Locate the cell with the specified text and output its [X, Y] center coordinate. 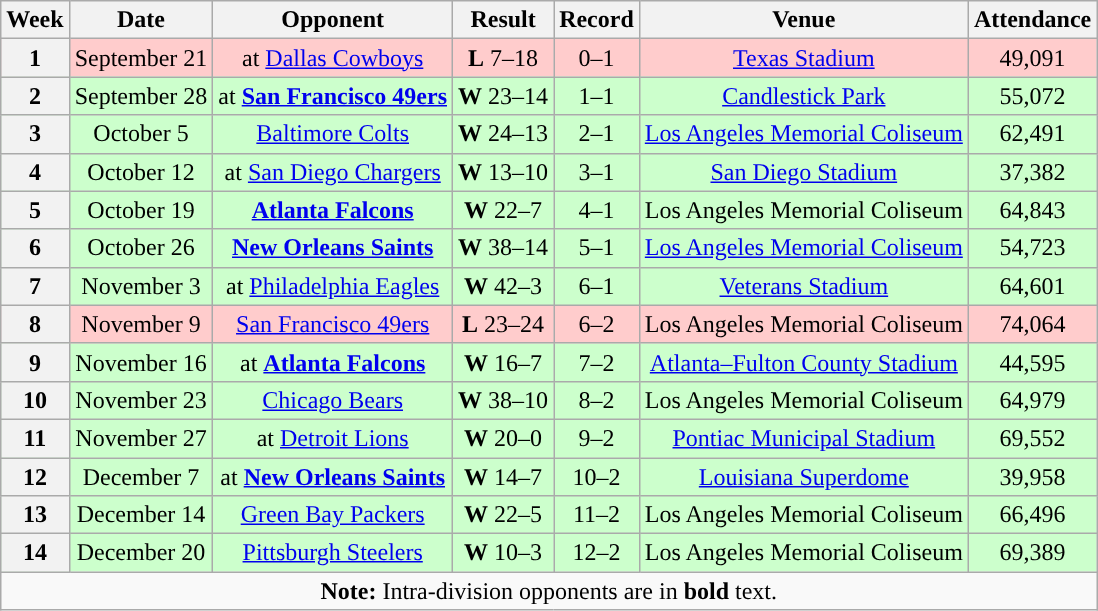
12–2 [597, 553]
69,552 [1032, 438]
December 14 [141, 515]
L 7–18 [504, 58]
6 [35, 248]
55,072 [1032, 96]
November 27 [141, 438]
Atlanta Falcons [333, 210]
7–2 [597, 362]
November 23 [141, 400]
13 [35, 515]
Note: Intra-division opponents are in bold text. [549, 591]
San Diego Stadium [804, 172]
Pontiac Municipal Stadium [804, 438]
14 [35, 553]
September 21 [141, 58]
54,723 [1032, 248]
10 [35, 400]
2 [35, 96]
64,843 [1032, 210]
6–2 [597, 324]
64,601 [1032, 286]
at Dallas Cowboys [333, 58]
W 42–3 [504, 286]
6–1 [597, 286]
W 38–10 [504, 400]
Pittsburgh Steelers [333, 553]
October 5 [141, 134]
at Philadelphia Eagles [333, 286]
4 [35, 172]
11 [35, 438]
Atlanta–Fulton County Stadium [804, 362]
W 14–7 [504, 477]
W 38–14 [504, 248]
64,979 [1032, 400]
Veterans Stadium [804, 286]
at Atlanta Falcons [333, 362]
October 19 [141, 210]
9 [35, 362]
2–1 [597, 134]
Green Bay Packers [333, 515]
November 9 [141, 324]
Record [597, 20]
Chicago Bears [333, 400]
7 [35, 286]
W 23–14 [504, 96]
at New Orleans Saints [333, 477]
69,389 [1032, 553]
W 13–10 [504, 172]
9–2 [597, 438]
49,091 [1032, 58]
0–1 [597, 58]
September 28 [141, 96]
5–1 [597, 248]
San Francisco 49ers [333, 324]
44,595 [1032, 362]
1 [35, 58]
Attendance [1032, 20]
12 [35, 477]
37,382 [1032, 172]
October 26 [141, 248]
Result [504, 20]
Louisiana Superdome [804, 477]
at Detroit Lions [333, 438]
October 12 [141, 172]
5 [35, 210]
8–2 [597, 400]
8 [35, 324]
Date [141, 20]
Opponent [333, 20]
Week [35, 20]
November 3 [141, 286]
3–1 [597, 172]
4–1 [597, 210]
66,496 [1032, 515]
Venue [804, 20]
December 20 [141, 553]
62,491 [1032, 134]
New Orleans Saints [333, 248]
Baltimore Colts [333, 134]
W 22–5 [504, 515]
W 24–13 [504, 134]
at San Diego Chargers [333, 172]
at San Francisco 49ers [333, 96]
L 23–24 [504, 324]
December 7 [141, 477]
11–2 [597, 515]
39,958 [1032, 477]
Texas Stadium [804, 58]
W 20–0 [504, 438]
1–1 [597, 96]
November 16 [141, 362]
W 10–3 [504, 553]
10–2 [597, 477]
3 [35, 134]
W 22–7 [504, 210]
74,064 [1032, 324]
W 16–7 [504, 362]
Candlestick Park [804, 96]
